Scan for the cell matching the given text and deliver its (x, y) coordinate at center. 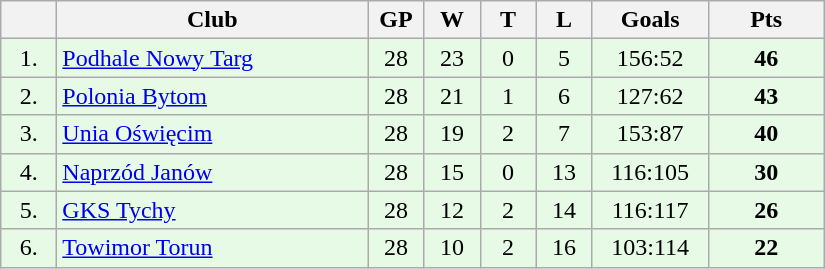
W (452, 20)
10 (452, 248)
GP (396, 20)
46 (766, 58)
GKS Tychy (212, 210)
14 (564, 210)
2. (29, 96)
Club (212, 20)
Naprzód Janów (212, 172)
21 (452, 96)
3. (29, 134)
Towimor Torun (212, 248)
23 (452, 58)
4. (29, 172)
103:114 (650, 248)
13 (564, 172)
22 (766, 248)
Goals (650, 20)
T (508, 20)
Polonia Bytom (212, 96)
116:105 (650, 172)
5. (29, 210)
12 (452, 210)
1. (29, 58)
30 (766, 172)
43 (766, 96)
156:52 (650, 58)
6 (564, 96)
40 (766, 134)
153:87 (650, 134)
7 (564, 134)
L (564, 20)
Podhale Nowy Targ (212, 58)
Pts (766, 20)
6. (29, 248)
Unia Oświęcim (212, 134)
26 (766, 210)
5 (564, 58)
16 (564, 248)
15 (452, 172)
116:117 (650, 210)
19 (452, 134)
1 (508, 96)
127:62 (650, 96)
